Capture the cell that displays the provided text and extract its [X, Y] central coordinate. 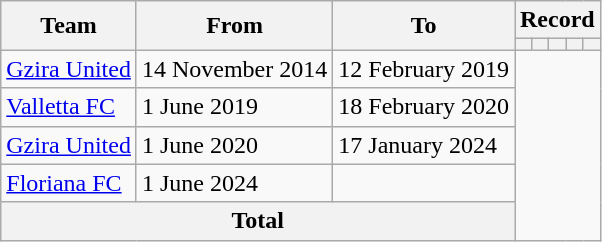
Team [69, 26]
From [234, 26]
Floriana FC [69, 183]
Valletta FC [69, 107]
1 June 2020 [234, 145]
14 November 2014 [234, 69]
Total [258, 221]
17 January 2024 [424, 145]
To [424, 26]
1 June 2019 [234, 107]
12 February 2019 [424, 69]
1 June 2024 [234, 183]
18 February 2020 [424, 107]
Record [557, 20]
